Pinpoint the cell where the given text exists, returning its (x, y) midpoint coordinate. 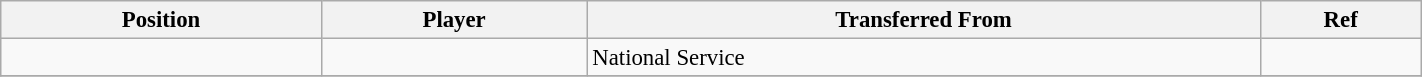
National Service (924, 58)
Transferred From (924, 20)
Player (454, 20)
Position (162, 20)
Ref (1340, 20)
